Output the [x, y] coordinate of the center of the cell containing the given text.  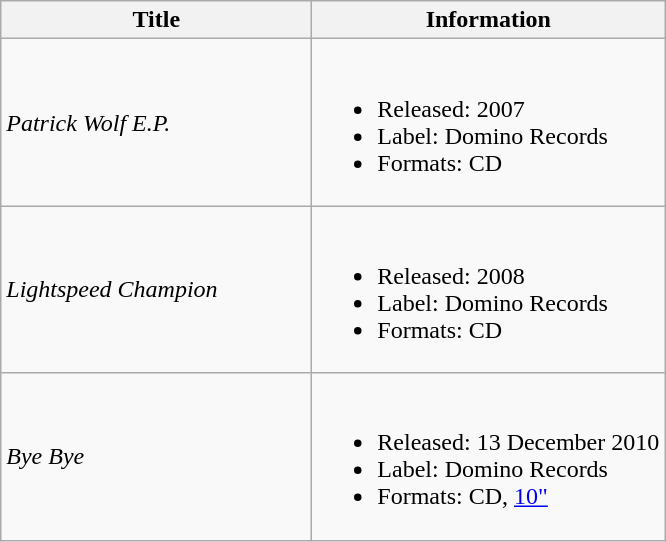
Released: 2007Label: Domino RecordsFormats: CD [488, 122]
Title [156, 20]
Released: 2008Label: Domino RecordsFormats: CD [488, 290]
Lightspeed Champion [156, 290]
Information [488, 20]
Bye Bye [156, 456]
Patrick Wolf E.P. [156, 122]
Released: 13 December 2010Label: Domino RecordsFormats: CD, 10" [488, 456]
